Locate the cell with the specified text and output its [X, Y] center coordinate. 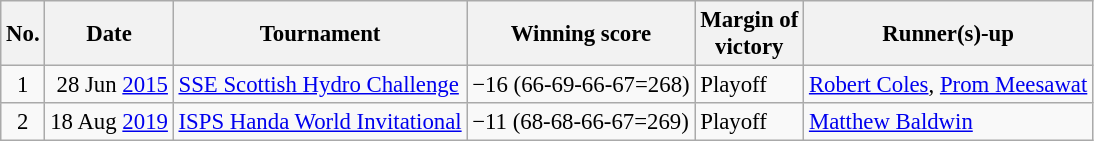
No. [23, 34]
Tournament [320, 34]
1 [23, 85]
Margin ofvictory [750, 34]
2 [23, 122]
Robert Coles, Prom Meesawat [948, 85]
−11 (68-68-66-67=269) [581, 122]
Runner(s)-up [948, 34]
Date [109, 34]
Matthew Baldwin [948, 122]
ISPS Handa World Invitational [320, 122]
SSE Scottish Hydro Challenge [320, 85]
28 Jun 2015 [109, 85]
Winning score [581, 34]
18 Aug 2019 [109, 122]
−16 (66-69-66-67=268) [581, 85]
